Determine the (X, Y) coordinate at the center of the cell enclosing the given text.  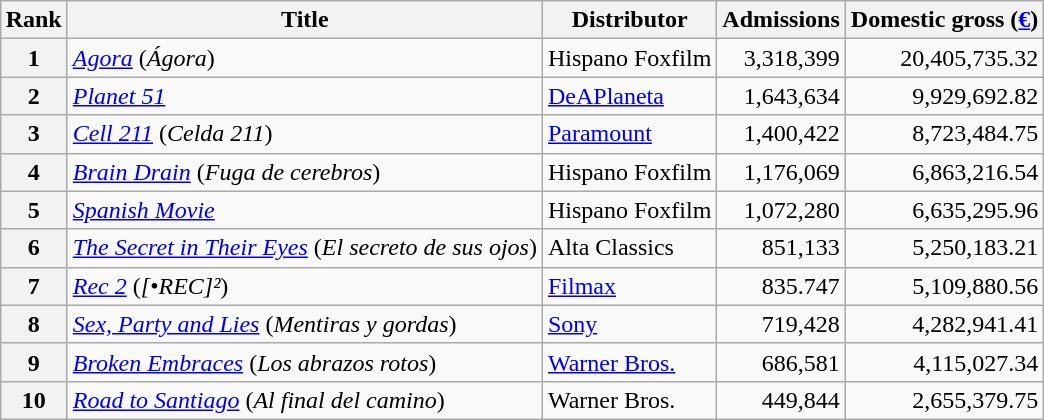
2,655,379.75 (944, 400)
Road to Santiago (Al final del camino) (304, 400)
Domestic gross (€) (944, 20)
Cell 211 (Celda 211) (304, 134)
1,643,634 (781, 96)
Broken Embraces (Los abrazos rotos) (304, 362)
Alta Classics (629, 248)
4,115,027.34 (944, 362)
6,863,216.54 (944, 172)
9,929,692.82 (944, 96)
Sex, Party and Lies (Mentiras y gordas) (304, 324)
Distributor (629, 20)
Rank (34, 20)
851,133 (781, 248)
5 (34, 210)
9 (34, 362)
Brain Drain (Fuga de cerebros) (304, 172)
1,072,280 (781, 210)
4 (34, 172)
The Secret in Their Eyes (El secreto de sus ojos) (304, 248)
5,250,183.21 (944, 248)
1 (34, 58)
3,318,399 (781, 58)
8,723,484.75 (944, 134)
Admissions (781, 20)
719,428 (781, 324)
1,400,422 (781, 134)
Title (304, 20)
Spanish Movie (304, 210)
Filmax (629, 286)
6 (34, 248)
1,176,069 (781, 172)
7 (34, 286)
Sony (629, 324)
686,581 (781, 362)
6,635,295.96 (944, 210)
8 (34, 324)
Paramount (629, 134)
449,844 (781, 400)
10 (34, 400)
835.747 (781, 286)
Rec 2 ([•REC]²) (304, 286)
Planet 51 (304, 96)
2 (34, 96)
20,405,735.32 (944, 58)
5,109,880.56 (944, 286)
DeAPlaneta (629, 96)
Agora (Ágora) (304, 58)
4,282,941.41 (944, 324)
3 (34, 134)
